Output the [X, Y] coordinate of the center of the cell containing the given text.  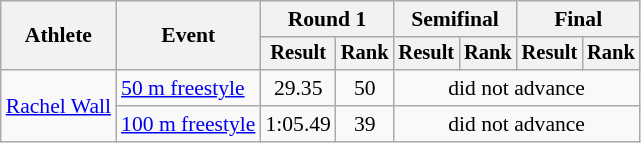
100 m freestyle [188, 124]
29.35 [298, 88]
Event [188, 36]
39 [365, 124]
Final [578, 19]
1:05.49 [298, 124]
50 m freestyle [188, 88]
Rachel Wall [58, 106]
Semifinal [456, 19]
Round 1 [326, 19]
50 [365, 88]
Athlete [58, 36]
